For the text-containing cell, return its midpoint in [X, Y] coordinate format. 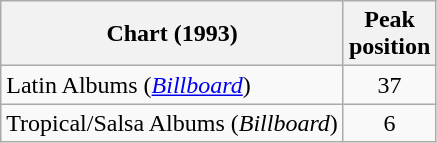
Peakposition [389, 34]
6 [389, 123]
37 [389, 85]
Tropical/Salsa Albums (Billboard) [172, 123]
Chart (1993) [172, 34]
Latin Albums (Billboard) [172, 85]
